Output the (X, Y) coordinate of the center of the cell containing the given text.  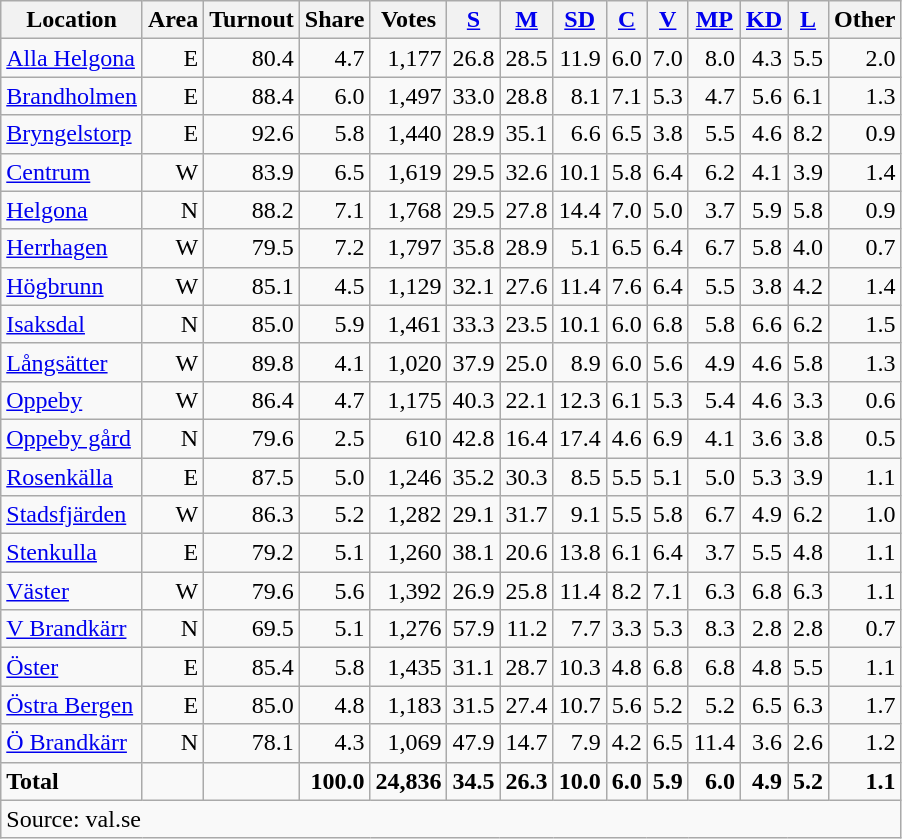
Öster (72, 667)
16.4 (526, 438)
10.0 (580, 781)
14.7 (526, 743)
8.5 (580, 477)
1,461 (408, 324)
40.3 (474, 400)
1,020 (408, 362)
6.9 (668, 438)
1,768 (408, 210)
1,435 (408, 667)
Långsätter (72, 362)
17.4 (580, 438)
Share (334, 20)
25.8 (526, 591)
57.9 (474, 629)
31.7 (526, 515)
L (808, 20)
Väster (72, 591)
Oppeby gård (72, 438)
32.1 (474, 286)
Östra Bergen (72, 705)
25.0 (526, 362)
42.8 (474, 438)
Other (865, 20)
0.6 (865, 400)
M (526, 20)
10.3 (580, 667)
35.8 (474, 248)
0.5 (865, 438)
34.5 (474, 781)
79.2 (252, 553)
27.6 (526, 286)
85.4 (252, 667)
1.0 (865, 515)
1.7 (865, 705)
Oppeby (72, 400)
23.5 (526, 324)
88.2 (252, 210)
89.8 (252, 362)
80.4 (252, 58)
28.7 (526, 667)
2.5 (334, 438)
33.3 (474, 324)
Total (72, 781)
100.0 (334, 781)
1,282 (408, 515)
69.5 (252, 629)
Votes (408, 20)
Helgona (72, 210)
Stadsfjärden (72, 515)
1,276 (408, 629)
24,836 (408, 781)
Brandholmen (72, 96)
Turnout (252, 20)
29.1 (474, 515)
2.6 (808, 743)
1,069 (408, 743)
Source: val.se (451, 819)
7.2 (334, 248)
47.9 (474, 743)
4.5 (334, 286)
26.8 (474, 58)
87.5 (252, 477)
22.1 (526, 400)
78.1 (252, 743)
38.1 (474, 553)
35.2 (474, 477)
C (626, 20)
1,183 (408, 705)
1,497 (408, 96)
33.0 (474, 96)
4.0 (808, 248)
Location (72, 20)
V Brandkärr (72, 629)
8.3 (714, 629)
Högbrunn (72, 286)
86.3 (252, 515)
12.3 (580, 400)
1,246 (408, 477)
11.9 (580, 58)
20.6 (526, 553)
28.5 (526, 58)
Rosenkälla (72, 477)
7.6 (626, 286)
Alla Helgona (72, 58)
32.6 (526, 172)
1,175 (408, 400)
31.5 (474, 705)
V (668, 20)
S (474, 20)
92.6 (252, 134)
7.7 (580, 629)
79.5 (252, 248)
31.1 (474, 667)
SD (580, 20)
27.4 (526, 705)
85.1 (252, 286)
1,797 (408, 248)
2.0 (865, 58)
5.4 (714, 400)
1.5 (865, 324)
88.4 (252, 96)
Stenkulla (72, 553)
1,619 (408, 172)
8.1 (580, 96)
KD (764, 20)
Centrum (72, 172)
30.3 (526, 477)
37.9 (474, 362)
26.9 (474, 591)
1,129 (408, 286)
1,392 (408, 591)
7.9 (580, 743)
Herrhagen (72, 248)
27.8 (526, 210)
86.4 (252, 400)
8.0 (714, 58)
Area (172, 20)
Bryngelstorp (72, 134)
MP (714, 20)
83.9 (252, 172)
28.8 (526, 96)
10.7 (580, 705)
Ö Brandkärr (72, 743)
Isaksdal (72, 324)
26.3 (526, 781)
610 (408, 438)
14.4 (580, 210)
8.9 (580, 362)
13.8 (580, 553)
1,260 (408, 553)
1,440 (408, 134)
1,177 (408, 58)
1.2 (865, 743)
11.2 (526, 629)
9.1 (580, 515)
35.1 (526, 134)
